From the cell containing the given text, extract its center point as [X, Y] coordinate. 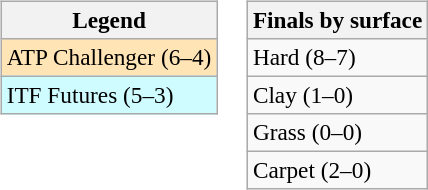
ATP Challenger (6–4) [108, 57]
ITF Futures (5–3) [108, 95]
Grass (0–0) [337, 133]
Hard (8–7) [337, 57]
Legend [108, 20]
Carpet (2–0) [337, 171]
Clay (1–0) [337, 95]
Finals by surface [337, 20]
